Provide the (X, Y) coordinate of the cell's center where the given text is located.  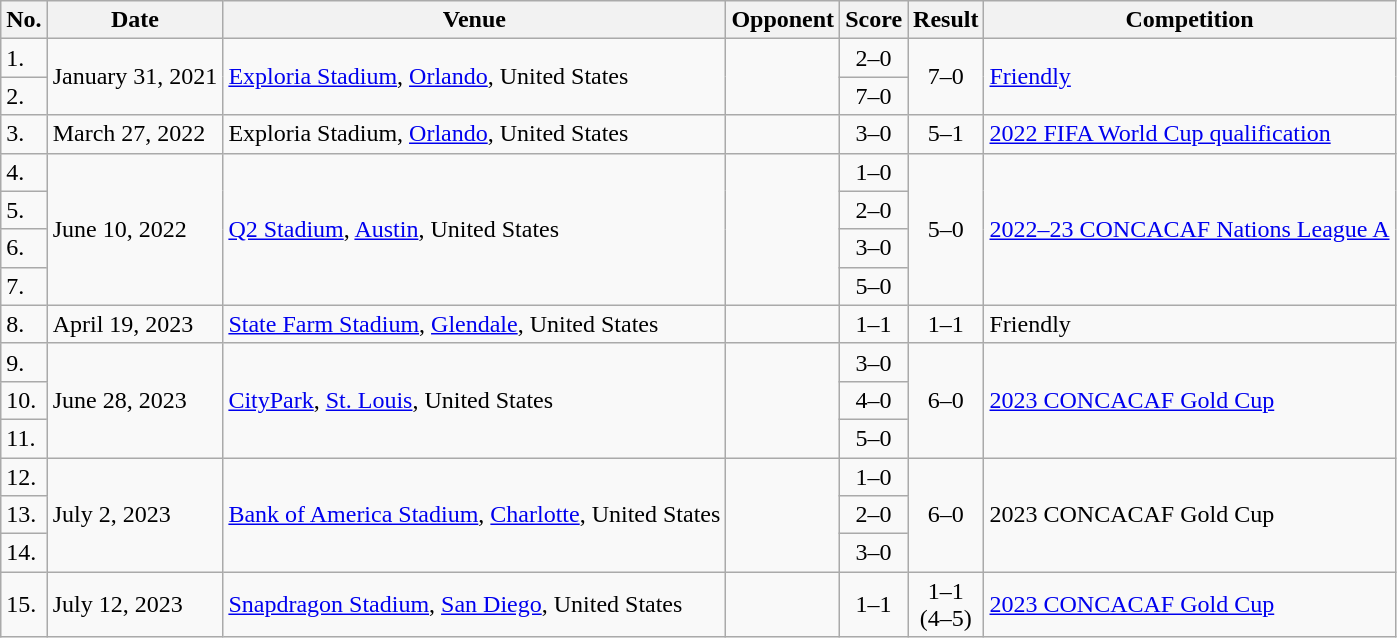
Venue (474, 20)
7. (24, 286)
13. (24, 515)
15. (24, 604)
Date (135, 20)
CityPark, St. Louis, United States (474, 400)
1. (24, 58)
Competition (1190, 20)
5. (24, 210)
April 19, 2023 (135, 324)
2022–23 CONCACAF Nations League A (1190, 229)
9. (24, 362)
Opponent (783, 20)
March 27, 2022 (135, 134)
July 2, 2023 (135, 515)
July 12, 2023 (135, 604)
6. (24, 248)
4–0 (874, 400)
5–1 (946, 134)
Result (946, 20)
Bank of America Stadium, Charlotte, United States (474, 515)
Q2 Stadium, Austin, United States (474, 229)
10. (24, 400)
January 31, 2021 (135, 77)
3. (24, 134)
4. (24, 172)
2. (24, 96)
1–1(4–5) (946, 604)
14. (24, 553)
Snapdragon Stadium, San Diego, United States (474, 604)
June 28, 2023 (135, 400)
No. (24, 20)
June 10, 2022 (135, 229)
12. (24, 477)
8. (24, 324)
Score (874, 20)
State Farm Stadium, Glendale, United States (474, 324)
11. (24, 438)
2022 FIFA World Cup qualification (1190, 134)
